Detect which cell encompasses the target text, then output its [X, Y] center coordinate. 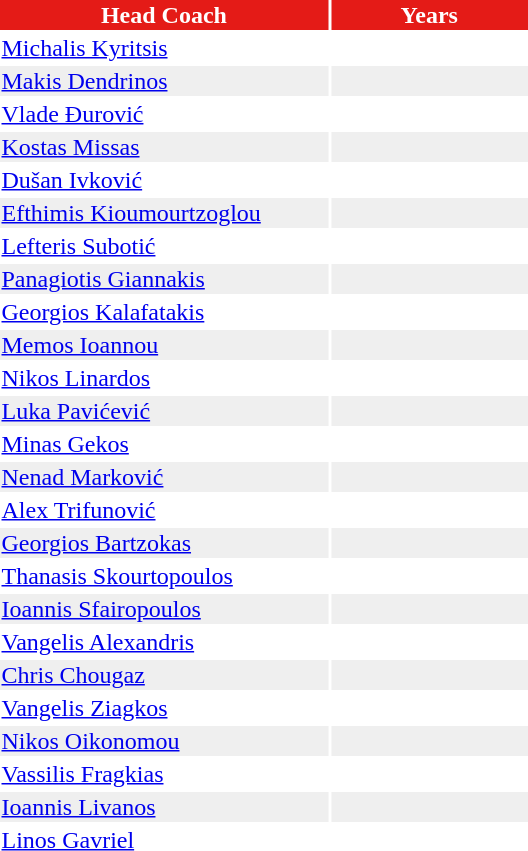
Ioannis Livanos [164, 807]
Vangelis Alexandris [164, 642]
Alex Trifunović [164, 510]
Vassilis Fragkias [164, 774]
Nikos Linardos [164, 378]
Ioannis Sfairopoulos [164, 609]
Kostas Missas [164, 147]
Michalis Kyritsis [164, 48]
Thanasis Skourtopoulos [164, 576]
Years [430, 15]
Georgios Kalafatakis [164, 312]
Luka Pavićević [164, 411]
Vlade Đurović [164, 114]
Efthimis Kioumourtzoglou [164, 213]
Nikos Oikonomou [164, 741]
Lefteris Subotić [164, 246]
Georgios Bartzokas [164, 543]
Memos Ioannou [164, 345]
Nenad Marković [164, 477]
Makis Dendrinos [164, 81]
Chris Chougaz [164, 675]
Minas Gekos [164, 444]
Dušan Ivković [164, 180]
Head Coach [164, 15]
Panagiotis Giannakis [164, 279]
Vangelis Ziagkos [164, 708]
